Scan for the cell matching the given text and deliver its [X, Y] coordinate at center. 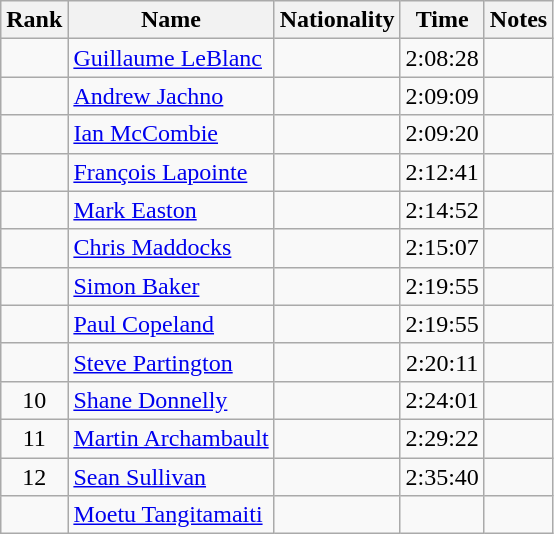
Notes [518, 20]
Paul Copeland [171, 324]
2:20:11 [442, 362]
Time [442, 20]
10 [34, 400]
Moetu Tangitamaiti [171, 515]
Shane Donnelly [171, 400]
2:35:40 [442, 477]
2:12:41 [442, 172]
2:09:09 [442, 96]
Nationality [337, 20]
12 [34, 477]
Mark Easton [171, 210]
2:15:07 [442, 248]
Name [171, 20]
Chris Maddocks [171, 248]
2:14:52 [442, 210]
Guillaume LeBlanc [171, 58]
2:08:28 [442, 58]
2:29:22 [442, 438]
François Lapointe [171, 172]
2:24:01 [442, 400]
Andrew Jachno [171, 96]
Sean Sullivan [171, 477]
Rank [34, 20]
Ian McCombie [171, 134]
Simon Baker [171, 286]
Martin Archambault [171, 438]
11 [34, 438]
2:09:20 [442, 134]
Steve Partington [171, 362]
